For the text-containing cell, return its midpoint in [x, y] coordinate format. 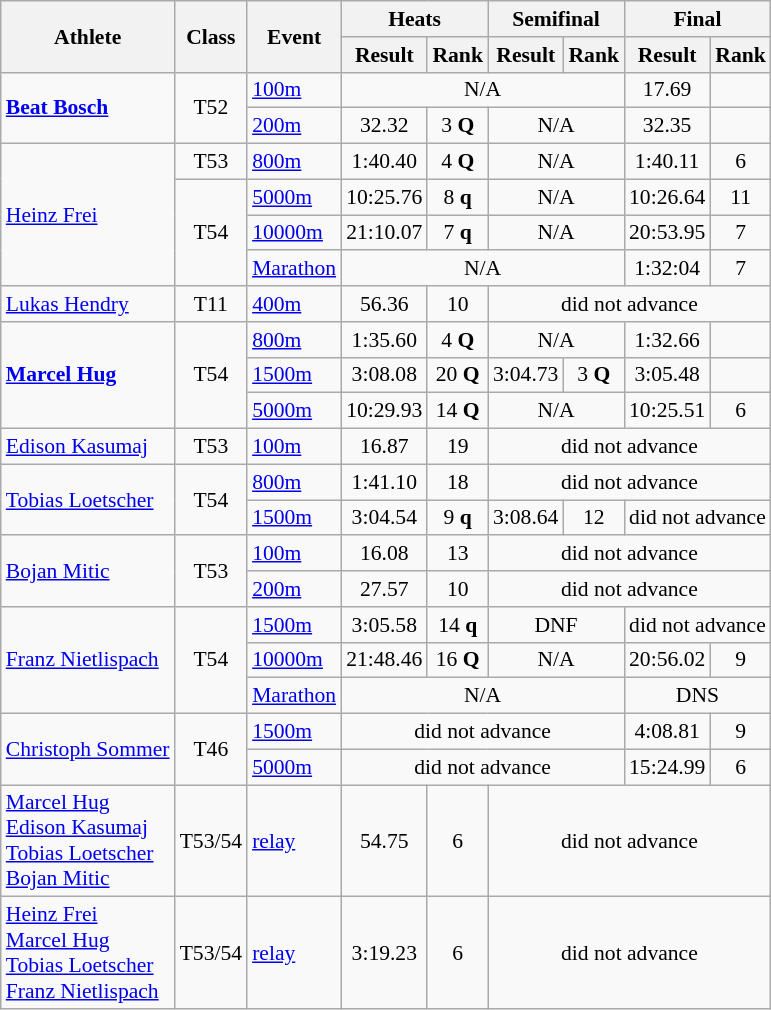
9 q [458, 518]
3:08.08 [384, 375]
Edison Kasumaj [88, 447]
T11 [211, 304]
Christoph Sommer [88, 750]
7 q [458, 233]
3:08.64 [526, 518]
Class [211, 36]
32.35 [667, 126]
3:05.58 [384, 625]
DNS [698, 696]
Heinz Frei [88, 215]
21:10.07 [384, 233]
Lukas Hendry [88, 304]
56.36 [384, 304]
1:40.11 [667, 162]
10:25.51 [667, 411]
18 [458, 482]
16.87 [384, 447]
10:26.64 [667, 197]
1:35.60 [384, 340]
1:40.40 [384, 162]
Marcel Hug Edison Kasumaj Tobias Loetscher Bojan Mitic [88, 841]
T46 [211, 750]
T52 [211, 108]
Final [698, 19]
Heinz Frei Marcel Hug Tobias Loetscher Franz Nietlispach [88, 953]
Bojan Mitic [88, 572]
17.69 [667, 90]
8 q [458, 197]
3:04.54 [384, 518]
20 Q [458, 375]
16.08 [384, 554]
20:53.95 [667, 233]
16 Q [458, 660]
3:05.48 [667, 375]
DNF [556, 625]
54.75 [384, 841]
14 Q [458, 411]
20:56.02 [667, 660]
Tobias Loetscher [88, 500]
4:08.81 [667, 732]
27.57 [384, 589]
Heats [414, 19]
1:32.66 [667, 340]
Event [294, 36]
32.32 [384, 126]
Athlete [88, 36]
10:25.76 [384, 197]
19 [458, 447]
11 [740, 197]
3:19.23 [384, 953]
Marcel Hug [88, 376]
Beat Bosch [88, 108]
1:32:04 [667, 269]
21:48.46 [384, 660]
Franz Nietlispach [88, 660]
13 [458, 554]
Semifinal [556, 19]
12 [594, 518]
3:04.73 [526, 375]
1:41.10 [384, 482]
15:24.99 [667, 767]
10:29.93 [384, 411]
14 q [458, 625]
400m [294, 304]
